Find where the given text appears and provide that cell's center as [X, Y] coordinate. 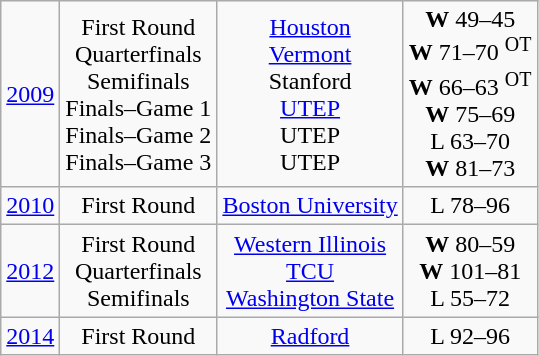
L 92–96 [470, 336]
First RoundQuarterfinalsSemifinalsFinals–Game 1Finals–Game 2Finals–Game 3 [138, 94]
Western IllinoisTCUWashington State [310, 271]
W 80–59W 101–81L 55–72 [470, 271]
W 49–45W 71–70 OTW 66–63 OTW 75–69L 63–70W 81–73 [470, 94]
Radford [310, 336]
2010 [30, 206]
First RoundQuarterfinalsSemifinals [138, 271]
Boston University [310, 206]
2014 [30, 336]
2012 [30, 271]
L 78–96 [470, 206]
2009 [30, 94]
HoustonVermontStanfordUTEPUTEPUTEP [310, 94]
